Return [x, y] of the center of cell containing provided text 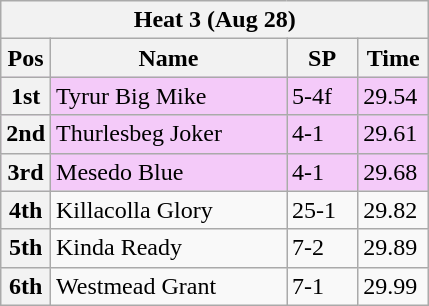
6th [26, 286]
Kinda Ready [169, 248]
29.54 [394, 96]
Thurlesbeg Joker [169, 134]
Mesedo Blue [169, 172]
Killacolla Glory [169, 210]
25-1 [322, 210]
7-2 [322, 248]
29.89 [394, 248]
4th [26, 210]
Tyrur Big Mike [169, 96]
5-4f [322, 96]
5th [26, 248]
29.68 [394, 172]
SP [322, 58]
29.61 [394, 134]
Heat 3 (Aug 28) [215, 20]
29.82 [394, 210]
2nd [26, 134]
1st [26, 96]
Name [169, 58]
29.99 [394, 286]
Westmead Grant [169, 286]
Time [394, 58]
Pos [26, 58]
3rd [26, 172]
7-1 [322, 286]
